Search for the cell housing the specified text and yield its [x, y] center coordinate. 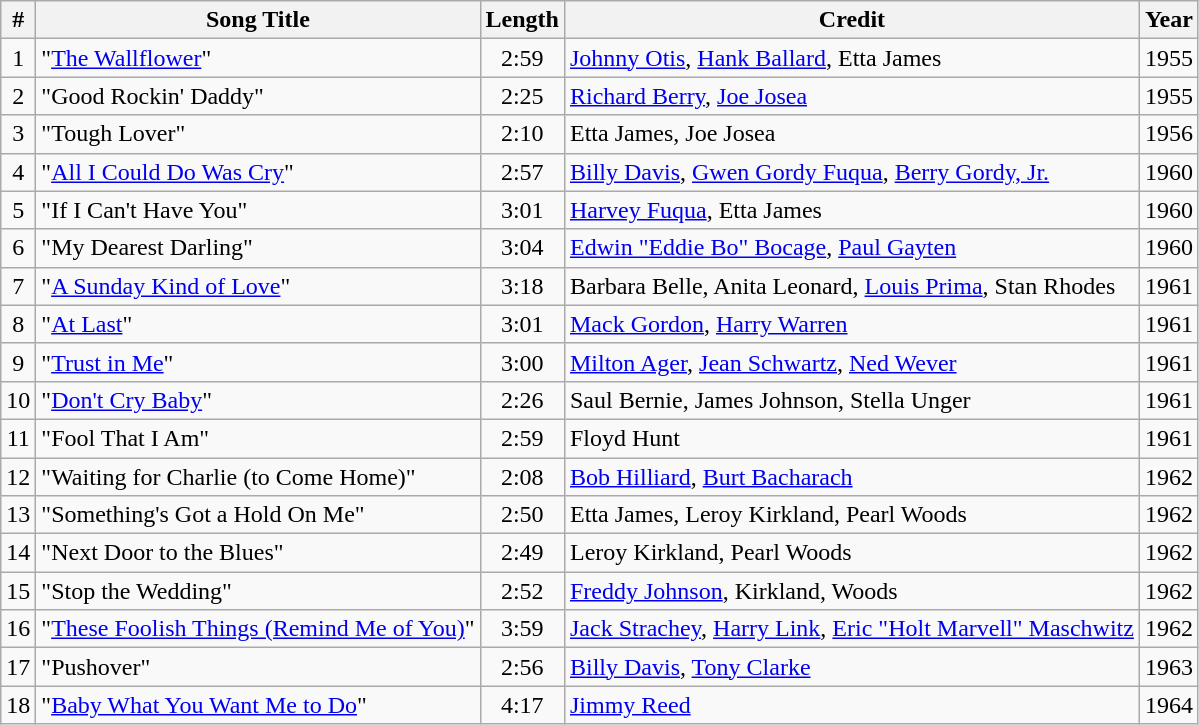
"Fool That I Am" [258, 438]
2:52 [522, 591]
7 [18, 286]
Bob Hilliard, Burt Bacharach [852, 477]
Harvey Fuqua, Etta James [852, 210]
Billy Davis, Tony Clarke [852, 667]
3:00 [522, 362]
Freddy Johnson, Kirkland, Woods [852, 591]
14 [18, 553]
"At Last" [258, 324]
3 [18, 134]
Etta James, Leroy Kirkland, Pearl Woods [852, 515]
Jimmy Reed [852, 705]
"Stop the Wedding" [258, 591]
8 [18, 324]
"Tough Lover" [258, 134]
6 [18, 248]
"My Dearest Darling" [258, 248]
1964 [1168, 705]
9 [18, 362]
15 [18, 591]
"A Sunday Kind of Love" [258, 286]
2:56 [522, 667]
4 [18, 172]
"These Foolish Things (Remind Me of You)" [258, 629]
3:18 [522, 286]
5 [18, 210]
Jack Strachey, Harry Link, Eric "Holt Marvell" Maschwitz [852, 629]
"Waiting for Charlie (to Come Home)" [258, 477]
Floyd Hunt [852, 438]
2:25 [522, 96]
4:17 [522, 705]
Billy Davis, Gwen Gordy Fuqua, Berry Gordy, Jr. [852, 172]
Mack Gordon, Harry Warren [852, 324]
"The Wallflower" [258, 58]
1963 [1168, 667]
"Don't Cry Baby" [258, 400]
"All I Could Do Was Cry" [258, 172]
13 [18, 515]
1956 [1168, 134]
10 [18, 400]
2:26 [522, 400]
2 [18, 96]
Year [1168, 20]
2:50 [522, 515]
"If I Can't Have You" [258, 210]
Length [522, 20]
18 [18, 705]
2:08 [522, 477]
"Something's Got a Hold On Me" [258, 515]
3:04 [522, 248]
Song Title [258, 20]
2:57 [522, 172]
3:59 [522, 629]
Johnny Otis, Hank Ballard, Etta James [852, 58]
Credit [852, 20]
Richard Berry, Joe Josea [852, 96]
"Baby What You Want Me to Do" [258, 705]
Barbara Belle, Anita Leonard, Louis Prima, Stan Rhodes [852, 286]
12 [18, 477]
Milton Ager, Jean Schwartz, Ned Wever [852, 362]
11 [18, 438]
2:10 [522, 134]
Etta James, Joe Josea [852, 134]
17 [18, 667]
16 [18, 629]
Edwin "Eddie Bo" Bocage, Paul Gayten [852, 248]
Saul Bernie, James Johnson, Stella Unger [852, 400]
"Good Rockin' Daddy" [258, 96]
"Trust in Me" [258, 362]
"Next Door to the Blues" [258, 553]
1 [18, 58]
Leroy Kirkland, Pearl Woods [852, 553]
# [18, 20]
"Pushover" [258, 667]
2:49 [522, 553]
